Pinpoint the cell where the given text exists, returning its [x, y] midpoint coordinate. 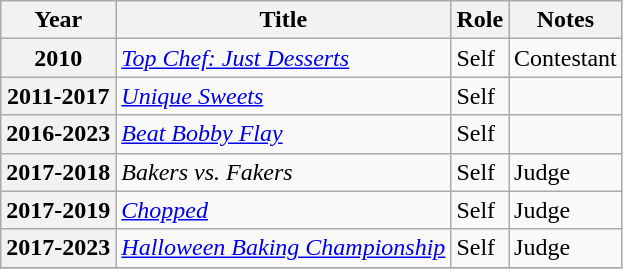
Notes [566, 20]
2016-2023 [58, 134]
2011-2017 [58, 96]
Chopped [284, 210]
Year [58, 20]
Top Chef: Just Desserts [284, 58]
Halloween Baking Championship [284, 248]
2017-2018 [58, 172]
Title [284, 20]
Bakers vs. Fakers [284, 172]
2017-2019 [58, 210]
2017-2023 [58, 248]
Unique Sweets [284, 96]
Role [480, 20]
Contestant [566, 58]
Beat Bobby Flay [284, 134]
2010 [58, 58]
